For the text-containing cell, return its midpoint in [x, y] coordinate format. 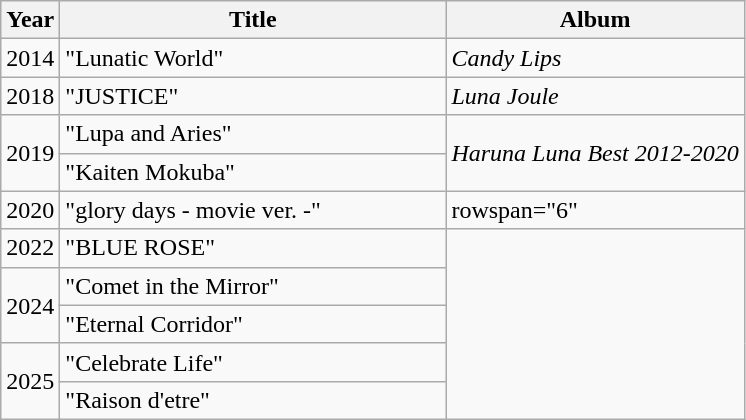
2022 [30, 248]
"Lupa and Aries" [253, 134]
rowspan="6" [595, 210]
"Kaiten Mokuba" [253, 172]
"Raison d'etre" [253, 400]
"glory days - movie ver. -" [253, 210]
2014 [30, 58]
2025 [30, 381]
Title [253, 20]
Year [30, 20]
"Eternal Corridor" [253, 324]
2019 [30, 153]
"Lunatic World" [253, 58]
Candy Lips [595, 58]
2018 [30, 96]
Album [595, 20]
"Celebrate Life" [253, 362]
2024 [30, 305]
"JUSTICE" [253, 96]
Haruna Luna Best 2012-2020 [595, 153]
"BLUE ROSE" [253, 248]
2020 [30, 210]
"Comet in the Mirror" [253, 286]
Luna Joule [595, 96]
